Output the (X, Y) coordinate of the center of the cell containing the given text.  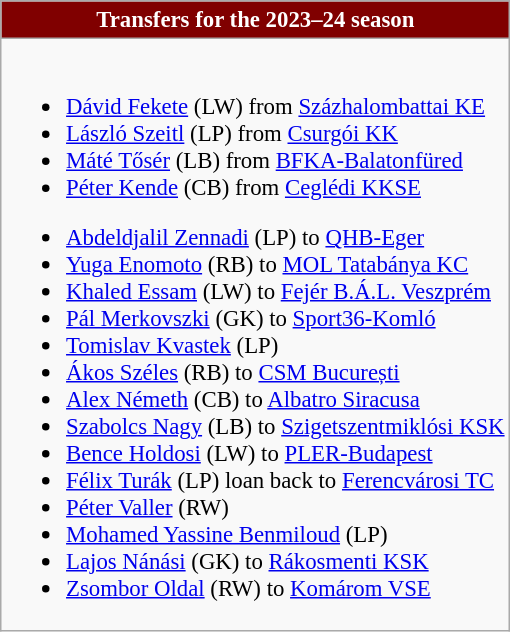
Transfers for the 2023–24 season (256, 20)
